Identify which cell holds the provided text, then report its [X, Y] central coordinate. 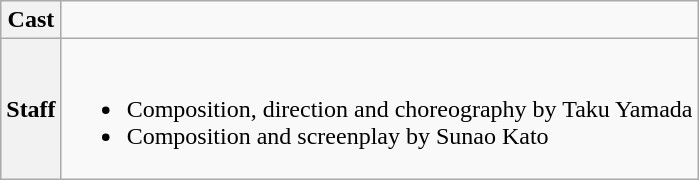
Staff [31, 109]
Cast [31, 20]
Composition, direction and choreography by Taku YamadaComposition and screenplay by Sunao Kato [380, 109]
